Capture the cell that displays the provided text and extract its [X, Y] central coordinate. 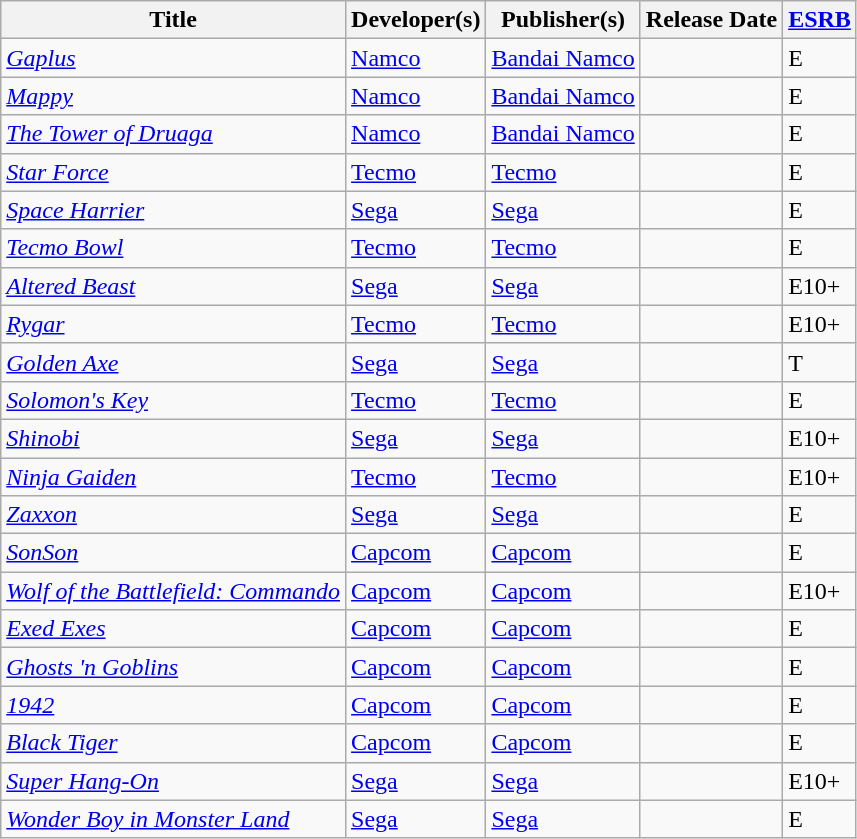
Super Hang-On [174, 781]
Solomon's Key [174, 400]
Star Force [174, 172]
Ghosts 'n Goblins [174, 667]
Tecmo Bowl [174, 248]
Title [174, 20]
T [820, 362]
Release Date [711, 20]
Wolf of the Battlefield: Commando [174, 591]
The Tower of Druaga [174, 134]
Rygar [174, 324]
Shinobi [174, 438]
Zaxxon [174, 515]
Mappy [174, 96]
ESRB [820, 20]
Exed Exes [174, 629]
Gaplus [174, 58]
Black Tiger [174, 743]
Developer(s) [416, 20]
Wonder Boy in Monster Land [174, 819]
Publisher(s) [563, 20]
1942 [174, 705]
SonSon [174, 553]
Golden Axe [174, 362]
Altered Beast [174, 286]
Space Harrier [174, 210]
Ninja Gaiden [174, 477]
